Provide the (X, Y) coordinate of the cell's center where the given text is located.  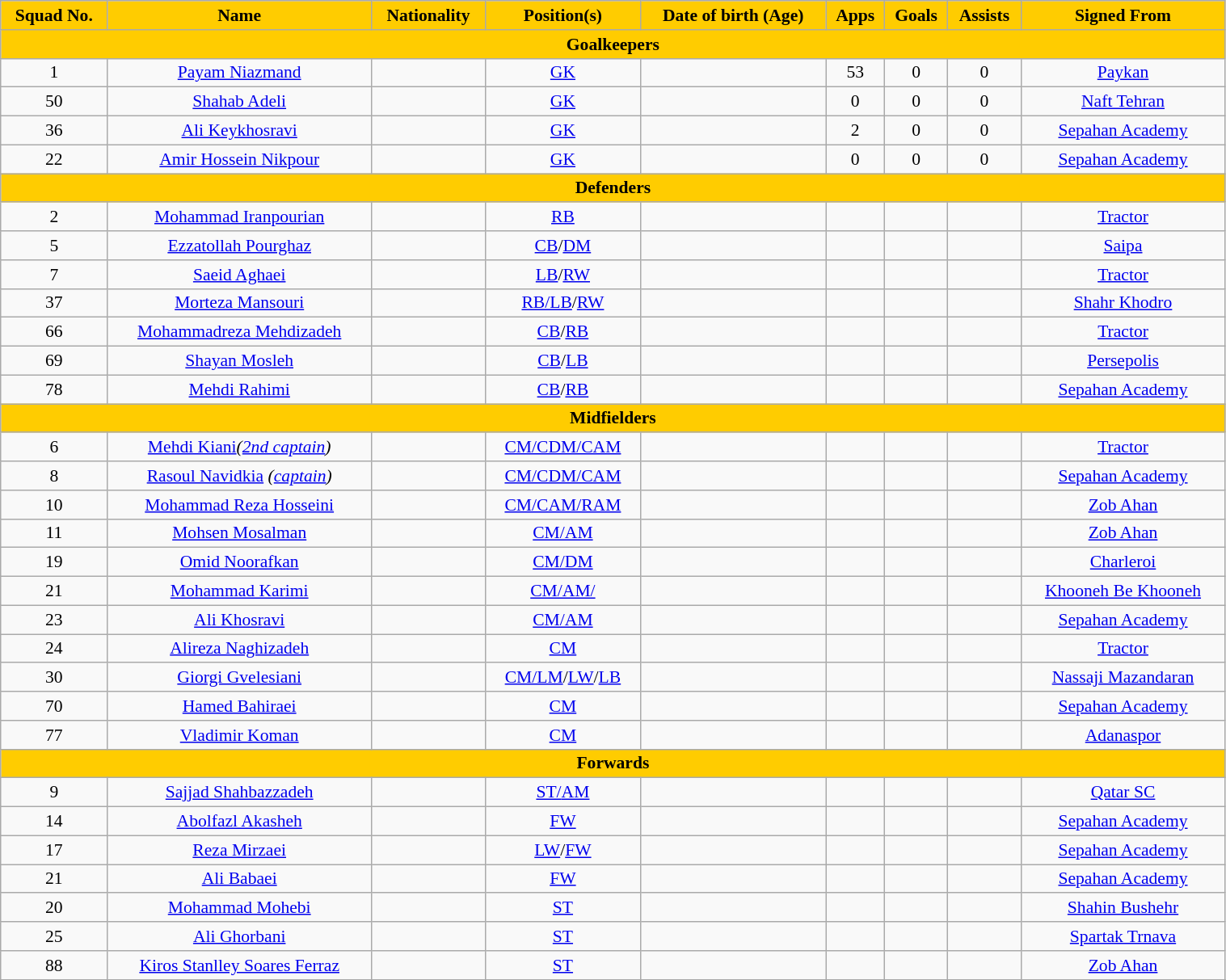
88 (54, 965)
Omid Noorafkan (239, 562)
CM/DM (563, 562)
Adanaspor (1123, 735)
30 (54, 678)
19 (54, 562)
8 (54, 476)
Amir Hossein Nikpour (239, 159)
36 (54, 131)
Mehdi Kiani(2nd captain) (239, 448)
37 (54, 303)
5 (54, 246)
Shahin Bushehr (1123, 908)
CM/AM/ (563, 591)
Reza Mirzaei (239, 850)
Spartak Trnava (1123, 936)
20 (54, 908)
Charleroi (1123, 562)
CB/DM (563, 246)
Mohammad Iranpourian (239, 217)
LB/RW (563, 275)
Assists (984, 15)
Khooneh Be Khooneh (1123, 591)
Signed From (1123, 15)
Date of birth (Age) (733, 15)
Goals (916, 15)
77 (54, 735)
Mohammad Reza Hosseini (239, 505)
Squad No. (54, 15)
25 (54, 936)
Payam Niazmand (239, 73)
Shahr Khodro (1123, 303)
Sajjad Shahbazzadeh (239, 793)
Mehdi Rahimi (239, 389)
7 (54, 275)
23 (54, 620)
17 (54, 850)
78 (54, 389)
10 (54, 505)
Paykan (1123, 73)
Shayan Mosleh (239, 361)
Ali Khosravi (239, 620)
Mohammadreza Mehdizadeh (239, 332)
Alireza Naghizadeh (239, 649)
Midfielders (613, 418)
Saipa (1123, 246)
CB/LB (563, 361)
Morteza Mansouri (239, 303)
11 (54, 533)
50 (54, 102)
Defenders (613, 188)
RB/LB/RW (563, 303)
Goalkeepers (613, 44)
9 (54, 793)
69 (54, 361)
Mohsen Mosalman (239, 533)
Abolfazl Akasheh (239, 822)
CM/CAM/RAM (563, 505)
Mohammad Mohebi (239, 908)
Persepolis (1123, 361)
Hamed Bahiraei (239, 706)
Nationality (428, 15)
24 (54, 649)
Vladimir Koman (239, 735)
Ali Ghorbani (239, 936)
Saeid Aghaei (239, 275)
Kiros Stanlley Soares Ferraz (239, 965)
22 (54, 159)
Nassaji Mazandaran (1123, 678)
1 (54, 73)
Ali Babaei (239, 879)
Shahab Adeli (239, 102)
53 (855, 73)
Giorgi Gvelesiani (239, 678)
CM/LM/LW/LB (563, 678)
LW/FW (563, 850)
66 (54, 332)
Naft Tehran (1123, 102)
Mohammad Karimi (239, 591)
Ali Keykhosravi (239, 131)
Rasoul Navidkia (captain) (239, 476)
Apps (855, 15)
Position(s) (563, 15)
RB (563, 217)
Name (239, 15)
ST/AM (563, 793)
6 (54, 448)
Forwards (613, 763)
14 (54, 822)
70 (54, 706)
Ezzatollah Pourghaz (239, 246)
Qatar SC (1123, 793)
